Return the (x, y) coordinate for the center point of the cell that contains the specified text.  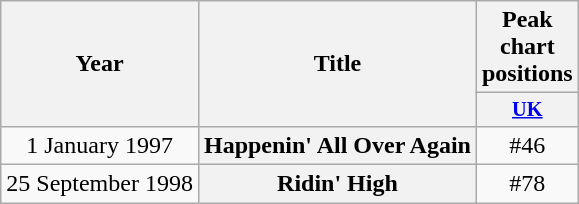
25 September 1998 (100, 184)
Happenin' All Over Again (337, 145)
1 January 1997 (100, 145)
Ridin' High (337, 184)
#46 (527, 145)
#78 (527, 184)
Year (100, 64)
UK (527, 110)
Peak chart positions (527, 47)
Title (337, 64)
